Capture the cell that displays the provided text and extract its [x, y] central coordinate. 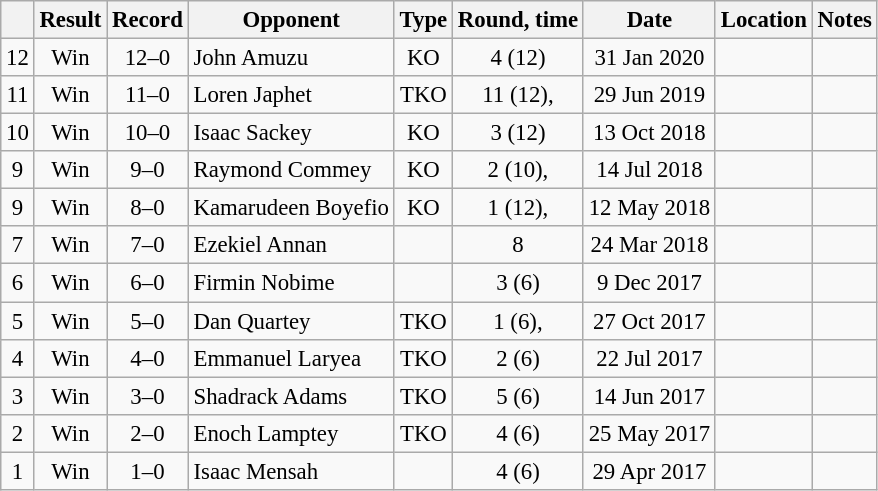
9 Dec 2017 [649, 283]
Round, time [518, 20]
11 [18, 95]
27 Oct 2017 [649, 321]
5 [18, 321]
31 Jan 2020 [649, 58]
29 Jun 2019 [649, 95]
25 May 2017 [649, 433]
6 [18, 283]
4 [18, 358]
5 (6) [518, 396]
12 May 2018 [649, 208]
1 (6), [518, 321]
24 Mar 2018 [649, 245]
14 Jul 2018 [649, 170]
22 Jul 2017 [649, 358]
Firmin Nobime [291, 283]
Date [649, 20]
Kamarudeen Boyefio [291, 208]
3 (12) [518, 133]
3 [18, 396]
Dan Quartey [291, 321]
1–0 [148, 471]
Record [148, 20]
14 Jun 2017 [649, 396]
8–0 [148, 208]
8 [518, 245]
3–0 [148, 396]
Opponent [291, 20]
10 [18, 133]
4–0 [148, 358]
3 (6) [518, 283]
2 (10), [518, 170]
7 [18, 245]
29 Apr 2017 [649, 471]
Loren Japhet [291, 95]
4 (12) [518, 58]
2–0 [148, 433]
John Amuzu [291, 58]
Enoch Lamptey [291, 433]
Type [423, 20]
Notes [844, 20]
1 (12), [518, 208]
10–0 [148, 133]
12 [18, 58]
9–0 [148, 170]
1 [18, 471]
Ezekiel Annan [291, 245]
6–0 [148, 283]
13 Oct 2018 [649, 133]
5–0 [148, 321]
Isaac Mensah [291, 471]
Emmanuel Laryea [291, 358]
11–0 [148, 95]
12–0 [148, 58]
2 (6) [518, 358]
11 (12), [518, 95]
Isaac Sackey [291, 133]
2 [18, 433]
Shadrack Adams [291, 396]
Result [70, 20]
Location [764, 20]
7–0 [148, 245]
Raymond Commey [291, 170]
